Determine the (X, Y) coordinate at the center of the cell enclosing the given text.  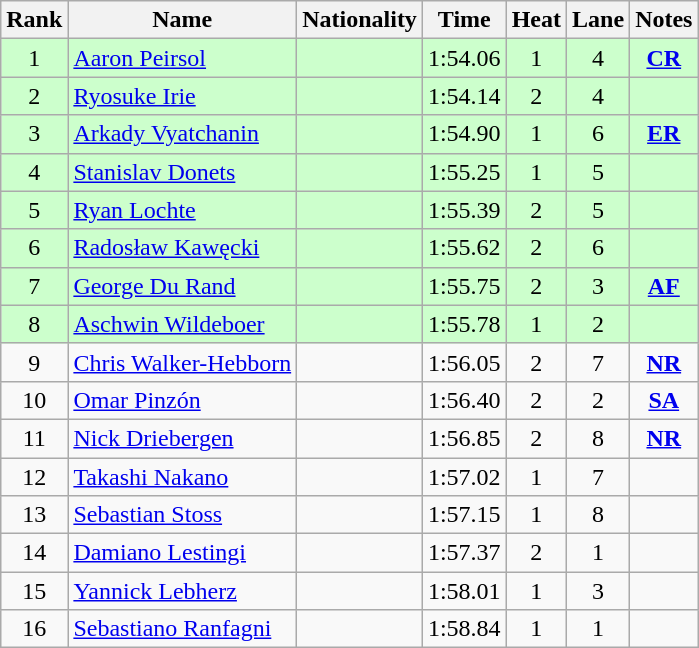
Aschwin Wildeboer (182, 324)
Omar Pinzón (182, 400)
Radosław Kawęcki (182, 248)
Lane (598, 20)
Aaron Peirsol (182, 58)
Sebastiano Ranfagni (182, 629)
1:58.01 (464, 591)
Damiano Lestingi (182, 553)
11 (34, 438)
Heat (536, 20)
Ryosuke Irie (182, 96)
1:58.84 (464, 629)
Yannick Lebherz (182, 591)
1:54.14 (464, 96)
Notes (664, 20)
1:54.06 (464, 58)
15 (34, 591)
14 (34, 553)
1:57.37 (464, 553)
ER (664, 134)
Time (464, 20)
Name (182, 20)
13 (34, 515)
12 (34, 477)
AF (664, 286)
1:55.75 (464, 286)
1:57.15 (464, 515)
CR (664, 58)
1:55.78 (464, 324)
1:57.02 (464, 477)
Rank (34, 20)
1:54.90 (464, 134)
George Du Rand (182, 286)
Ryan Lochte (182, 210)
Chris Walker-Hebborn (182, 362)
Sebastian Stoss (182, 515)
Stanislav Donets (182, 172)
Arkady Vyatchanin (182, 134)
Nationality (360, 20)
1:56.40 (464, 400)
1:55.39 (464, 210)
1:56.05 (464, 362)
SA (664, 400)
1:55.25 (464, 172)
1:56.85 (464, 438)
9 (34, 362)
Nick Driebergen (182, 438)
Takashi Nakano (182, 477)
1:55.62 (464, 248)
16 (34, 629)
10 (34, 400)
